Extract the [x, y] coordinate from the center of the cell holding the provided text.  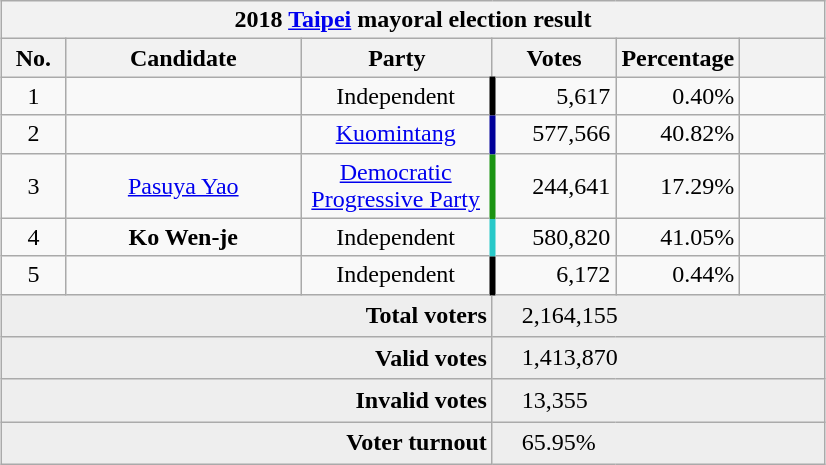
Percentage [678, 58]
40.82% [678, 134]
580,820 [554, 237]
Total voters [248, 316]
65.95% [658, 444]
No. [34, 58]
Valid votes [248, 358]
5,617 [554, 96]
Voter turnout [248, 444]
Kuomintang [396, 134]
0.40% [678, 96]
1 [34, 96]
3 [34, 186]
Invalid votes [248, 400]
Democratic Progressive Party [396, 186]
6,172 [554, 275]
1,413,870 [658, 358]
2018 Taipei mayoral election result [414, 20]
244,641 [554, 186]
5 [34, 275]
41.05% [678, 237]
Candidate [183, 58]
13,355 [658, 400]
2 [34, 134]
Pasuya Yao [183, 186]
577,566 [554, 134]
Party [396, 58]
4 [34, 237]
Votes [554, 58]
17.29% [678, 186]
2,164,155 [658, 316]
Ko Wen-je [183, 237]
0.44% [678, 275]
